Scan for the cell matching the given text and deliver its (x, y) coordinate at center. 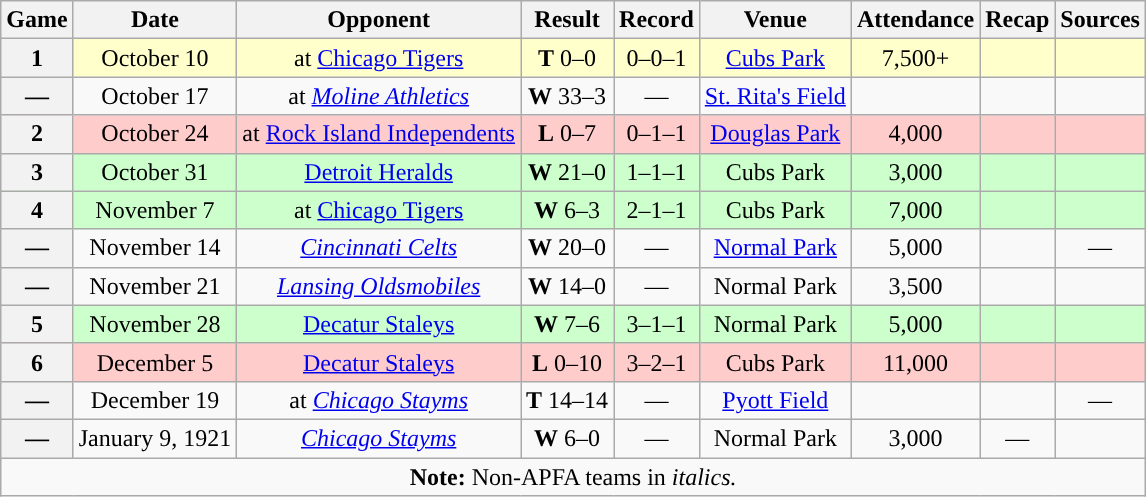
November 14 (155, 248)
Opponent (379, 20)
October 24 (155, 134)
W 14–0 (566, 286)
Venue (775, 20)
Recap (1018, 20)
5 (37, 324)
Attendance (915, 20)
3,500 (915, 286)
L 0–7 (566, 134)
Date (155, 20)
Note: Non-APFA teams in italics. (574, 477)
L 0–10 (566, 362)
Pyott Field (775, 400)
W 6–0 (566, 438)
January 9, 1921 (155, 438)
3 (37, 172)
6 (37, 362)
at Moline Athletics (379, 96)
4 (37, 210)
Game (37, 20)
3–1–1 (657, 324)
W 6–3 (566, 210)
W 21–0 (566, 172)
November 28 (155, 324)
December 19 (155, 400)
2–1–1 (657, 210)
T 14–14 (566, 400)
Result (566, 20)
4,000 (915, 134)
0–1–1 (657, 134)
October 10 (155, 58)
11,000 (915, 362)
November 21 (155, 286)
at Rock Island Independents (379, 134)
W 7–6 (566, 324)
7,500+ (915, 58)
Chicago Stayms (379, 438)
Douglas Park (775, 134)
November 7 (155, 210)
October 31 (155, 172)
7,000 (915, 210)
Record (657, 20)
1 (37, 58)
3–2–1 (657, 362)
1–1–1 (657, 172)
at Chicago Stayms (379, 400)
0–0–1 (657, 58)
Detroit Heralds (379, 172)
October 17 (155, 96)
2 (37, 134)
Sources (1100, 20)
T 0–0 (566, 58)
December 5 (155, 362)
W 33–3 (566, 96)
Cincinnati Celts (379, 248)
Lansing Oldsmobiles (379, 286)
St. Rita's Field (775, 96)
W 20–0 (566, 248)
